Search for the cell housing the specified text and yield its (x, y) center coordinate. 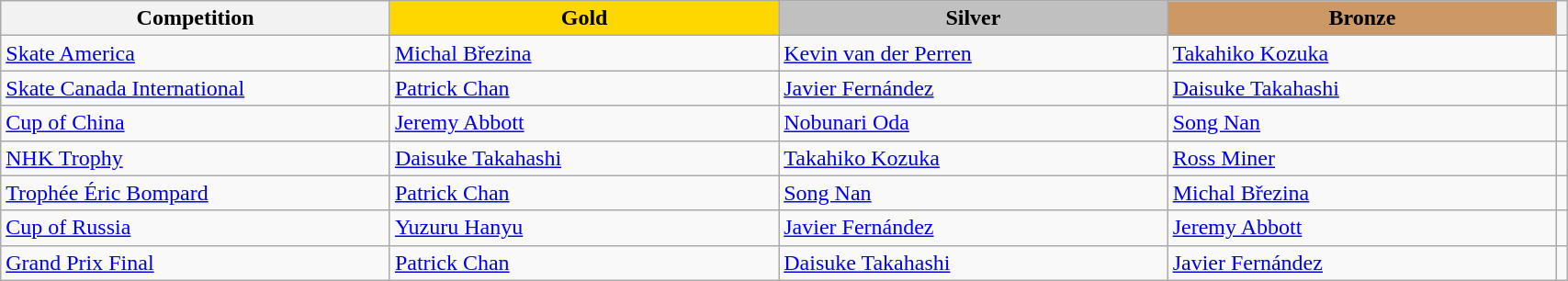
Skate Canada International (196, 88)
Skate America (196, 53)
Competition (196, 18)
Bronze (1361, 18)
Cup of Russia (196, 228)
Cup of China (196, 123)
Kevin van der Perren (974, 53)
Gold (584, 18)
Trophée Éric Bompard (196, 193)
Silver (974, 18)
Ross Miner (1361, 158)
Nobunari Oda (974, 123)
Grand Prix Final (196, 263)
Yuzuru Hanyu (584, 228)
NHK Trophy (196, 158)
